From the cell containing the given text, extract its center point as (x, y) coordinate. 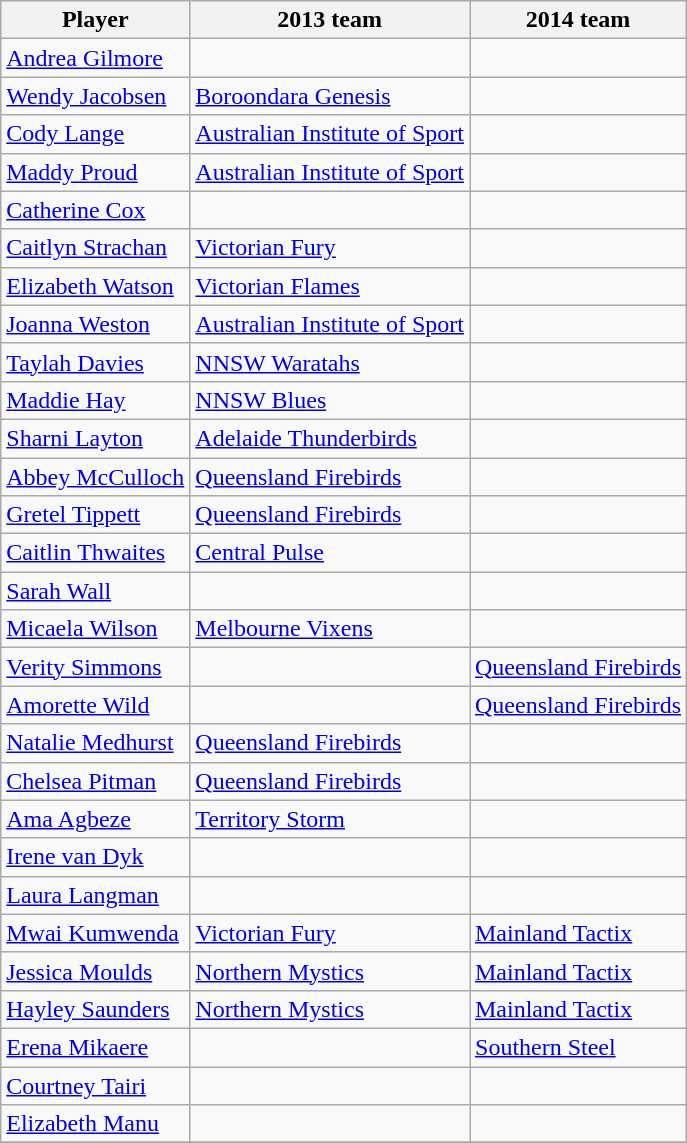
Irene van Dyk (96, 857)
Sharni Layton (96, 438)
Maddy Proud (96, 172)
Andrea Gilmore (96, 58)
Southern Steel (578, 1047)
Player (96, 20)
Elizabeth Manu (96, 1124)
Sarah Wall (96, 591)
Boroondara Genesis (330, 96)
Hayley Saunders (96, 1009)
2014 team (578, 20)
Taylah Davies (96, 362)
Cody Lange (96, 134)
Melbourne Vixens (330, 629)
Caitlin Thwaites (96, 553)
Micaela Wilson (96, 629)
Catherine Cox (96, 210)
Mwai Kumwenda (96, 933)
Laura Langman (96, 895)
Erena Mikaere (96, 1047)
Adelaide Thunderbirds (330, 438)
Ama Agbeze (96, 819)
Caitlyn Strachan (96, 248)
2013 team (330, 20)
Amorette Wild (96, 705)
Verity Simmons (96, 667)
NNSW Blues (330, 400)
NNSW Waratahs (330, 362)
Maddie Hay (96, 400)
Abbey McCulloch (96, 477)
Chelsea Pitman (96, 781)
Natalie Medhurst (96, 743)
Wendy Jacobsen (96, 96)
Victorian Flames (330, 286)
Courtney Tairi (96, 1085)
Territory Storm (330, 819)
Gretel Tippett (96, 515)
Jessica Moulds (96, 971)
Central Pulse (330, 553)
Joanna Weston (96, 324)
Elizabeth Watson (96, 286)
